Scan for the cell matching the given text and deliver its (X, Y) coordinate at center. 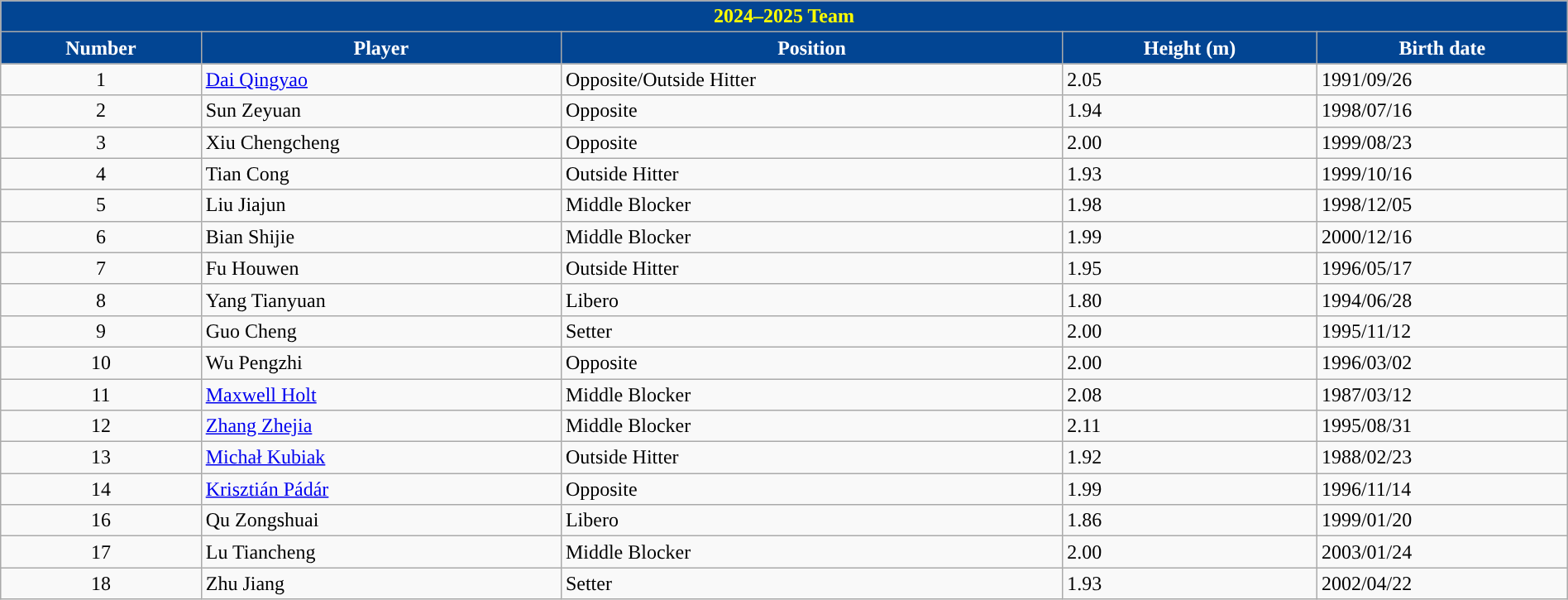
2 (101, 111)
1995/08/31 (1442, 426)
Xiu Chengcheng (380, 142)
3 (101, 142)
Zhu Jiang (380, 583)
Zhang Zhejia (380, 426)
Sun Zeyuan (380, 111)
2024–2025 Team (784, 17)
Fu Houwen (380, 268)
1.92 (1190, 458)
1996/05/17 (1442, 268)
1999/01/20 (1442, 521)
2.05 (1190, 79)
Michał Kubiak (380, 458)
1999/10/16 (1442, 174)
Yang Tianyuan (380, 300)
Position (811, 48)
Guo Cheng (380, 331)
1994/06/28 (1442, 300)
Liu Jiajun (380, 205)
1995/11/12 (1442, 331)
Birth date (1442, 48)
4 (101, 174)
16 (101, 521)
11 (101, 395)
13 (101, 458)
Qu Zongshuai (380, 521)
2002/04/22 (1442, 583)
10 (101, 362)
1996/03/02 (1442, 362)
1.95 (1190, 268)
Wu Pengzhi (380, 362)
1.98 (1190, 205)
Lu Tiancheng (380, 552)
12 (101, 426)
1988/02/23 (1442, 458)
1991/09/26 (1442, 79)
7 (101, 268)
1999/08/23 (1442, 142)
9 (101, 331)
Height (m) (1190, 48)
Number (101, 48)
Dai Qingyao (380, 79)
6 (101, 237)
14 (101, 489)
1987/03/12 (1442, 395)
Bian Shijie (380, 237)
1998/12/05 (1442, 205)
17 (101, 552)
1998/07/16 (1442, 111)
Krisztián Pádár (380, 489)
18 (101, 583)
1 (101, 79)
8 (101, 300)
Player (380, 48)
1996/11/14 (1442, 489)
Opposite/Outside Hitter (811, 79)
2003/01/24 (1442, 552)
Tian Cong (380, 174)
1.80 (1190, 300)
1.94 (1190, 111)
2000/12/16 (1442, 237)
Maxwell Holt (380, 395)
1.86 (1190, 521)
2.11 (1190, 426)
2.08 (1190, 395)
5 (101, 205)
